Locate the cell with the specified text and output its [X, Y] center coordinate. 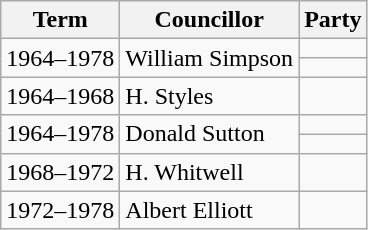
Albert Elliott [210, 210]
Councillor [210, 20]
Donald Sutton [210, 134]
H. Styles [210, 96]
Term [60, 20]
H. Whitwell [210, 172]
William Simpson [210, 58]
1968–1972 [60, 172]
1972–1978 [60, 210]
1964–1968 [60, 96]
Party [333, 20]
